Search for the cell housing the specified text and yield its (X, Y) center coordinate. 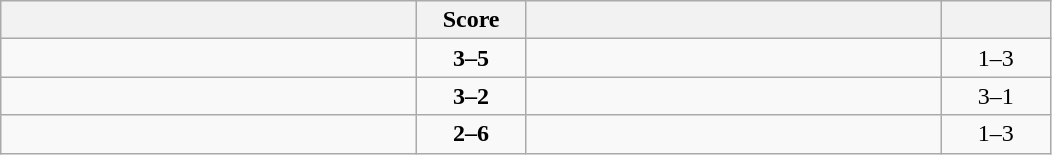
3–5 (472, 58)
3–1 (996, 96)
2–6 (472, 134)
3–2 (472, 96)
Score (472, 20)
